Detect which cell encompasses the target text, then output its (X, Y) center coordinate. 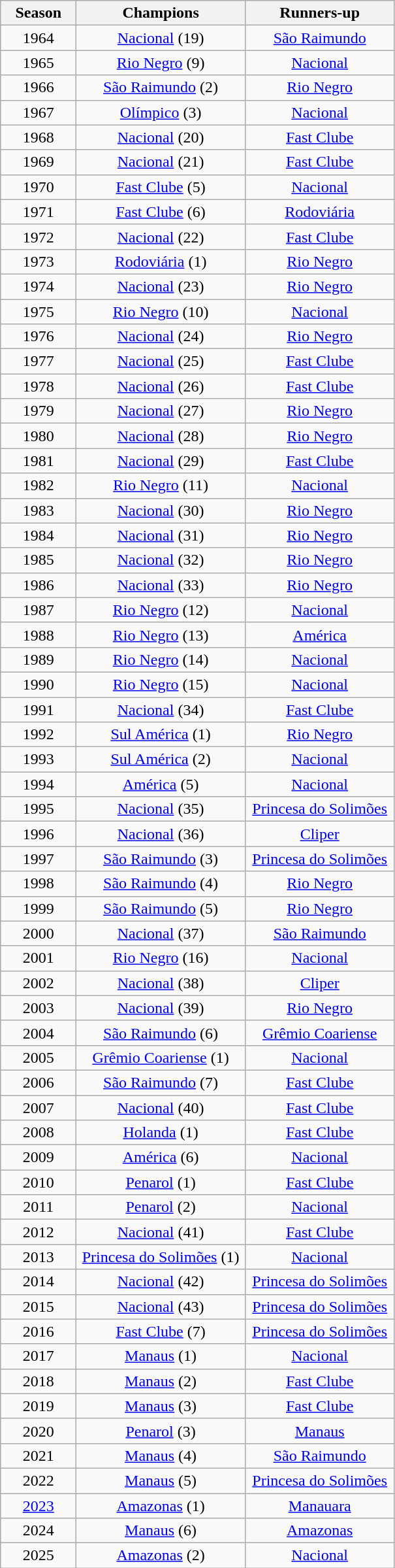
Manaus (2) (161, 1381)
2006 (39, 1082)
Runners-up (320, 13)
Manaus (3) (161, 1406)
Nacional (36) (161, 834)
Penarol (2) (161, 1207)
América (320, 635)
Nacional (20) (161, 137)
1984 (39, 535)
2013 (39, 1257)
2015 (39, 1307)
América (6) (161, 1158)
1977 (39, 361)
1998 (39, 884)
Princesa do Solimões (1) (161, 1257)
Nacional (27) (161, 411)
Nacional (34) (161, 709)
Nacional (33) (161, 585)
2014 (39, 1282)
Fast Clube (6) (161, 212)
São Raimundo (6) (161, 1033)
2019 (39, 1406)
2024 (39, 1531)
Manaus (320, 1431)
1993 (39, 759)
Nacional (42) (161, 1282)
Olímpico (3) (161, 112)
1992 (39, 735)
Rio Negro (14) (161, 659)
São Raimundo (7) (161, 1082)
2010 (39, 1182)
Amazonas (1) (161, 1505)
São Raimundo (5) (161, 909)
1967 (39, 112)
1980 (39, 436)
1985 (39, 560)
1978 (39, 386)
Rio Negro (15) (161, 684)
Nacional (35) (161, 809)
Holanda (1) (161, 1133)
1983 (39, 510)
1999 (39, 909)
Nacional (32) (161, 560)
1982 (39, 486)
2008 (39, 1133)
1964 (39, 38)
2002 (39, 983)
1989 (39, 659)
2001 (39, 958)
1996 (39, 834)
Nacional (24) (161, 337)
1995 (39, 809)
Nacional (43) (161, 1307)
1990 (39, 684)
2009 (39, 1158)
São Raimundo (3) (161, 859)
Nacional (21) (161, 162)
Manaus (4) (161, 1456)
Penarol (3) (161, 1431)
Rio Negro (10) (161, 312)
1965 (39, 63)
Nacional (38) (161, 983)
Grêmio Coariense (1) (161, 1058)
Nacional (41) (161, 1232)
Penarol (1) (161, 1182)
Nacional (19) (161, 38)
2022 (39, 1480)
1981 (39, 461)
Manauara (320, 1505)
Manaus (1) (161, 1356)
1974 (39, 286)
1988 (39, 635)
Rio Negro (9) (161, 63)
Fast Clube (5) (161, 187)
Rio Negro (12) (161, 610)
Nacional (31) (161, 535)
Nacional (28) (161, 436)
2004 (39, 1033)
2020 (39, 1431)
1969 (39, 162)
Grêmio Coariense (320, 1033)
Rio Negro (11) (161, 486)
Nacional (40) (161, 1108)
1987 (39, 610)
São Raimundo (4) (161, 884)
Sul América (1) (161, 735)
1971 (39, 212)
2000 (39, 933)
2003 (39, 1008)
São Raimundo (2) (161, 88)
Rio Negro (13) (161, 635)
2016 (39, 1331)
Rodoviária (320, 212)
Manaus (5) (161, 1480)
Nacional (23) (161, 286)
Nacional (39) (161, 1008)
2018 (39, 1381)
1975 (39, 312)
Nacional (30) (161, 510)
2021 (39, 1456)
1966 (39, 88)
2005 (39, 1058)
Nacional (37) (161, 933)
1994 (39, 784)
2011 (39, 1207)
1970 (39, 187)
1973 (39, 261)
1986 (39, 585)
Amazonas (320, 1531)
Amazonas (2) (161, 1556)
Rodoviária (1) (161, 261)
Nacional (25) (161, 361)
Fast Clube (7) (161, 1331)
1991 (39, 709)
1997 (39, 859)
2023 (39, 1505)
Rio Negro (16) (161, 958)
1976 (39, 337)
2017 (39, 1356)
2007 (39, 1108)
2025 (39, 1556)
Manaus (6) (161, 1531)
América (5) (161, 784)
1972 (39, 237)
Champions (161, 13)
1968 (39, 137)
Sul América (2) (161, 759)
Nacional (26) (161, 386)
Nacional (29) (161, 461)
Season (39, 13)
1979 (39, 411)
Nacional (22) (161, 237)
2012 (39, 1232)
